For the text-containing cell, return its midpoint in [x, y] coordinate format. 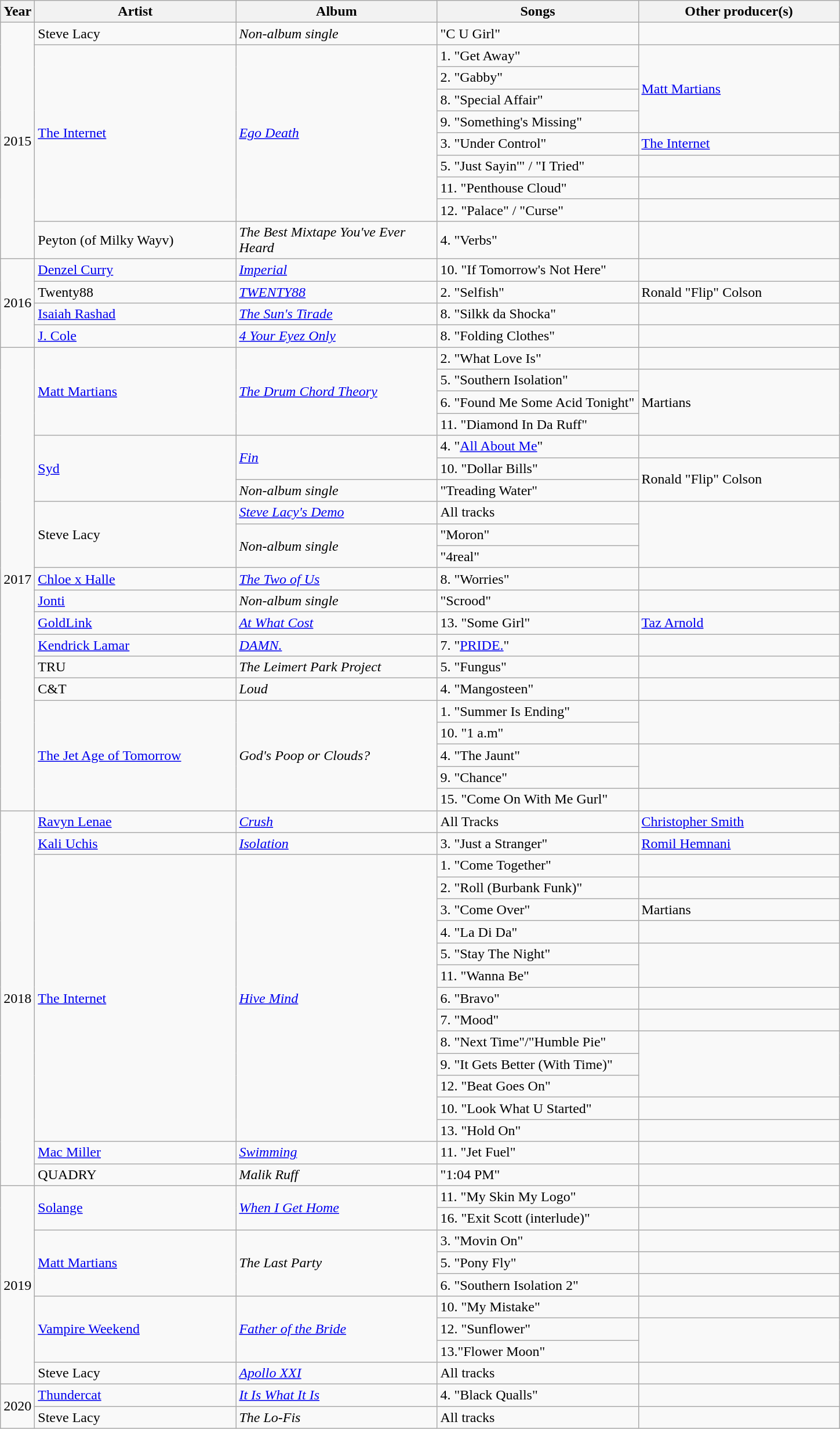
The Jet Age of Tomorrow [136, 755]
Mac Miller [136, 1152]
5. "Southern Isolation" [538, 380]
2019 [17, 1285]
Syd [136, 468]
9. "Chance" [538, 777]
7. "Mood" [538, 1020]
Ego Death [336, 133]
The Sun's Tirade [336, 314]
Other producer(s) [739, 12]
C&T [136, 689]
8. "Worries" [538, 579]
3. "Come Over" [538, 910]
12. "Palace" / "Curse" [538, 210]
Crush [336, 821]
5. "Pony Fly" [538, 1263]
2. "Roll (Burbank Funk)" [538, 888]
13."Flower Moon" [538, 1351]
12. "Beat Goes On" [538, 1086]
Songs [538, 12]
4. "Black Qualls" [538, 1395]
8. "Silkk da Shocka" [538, 314]
"4real" [538, 557]
Peyton (of Milky Wayv) [136, 240]
2017 [17, 579]
Vampire Weekend [136, 1329]
"Treading Water" [538, 490]
Malik Ruff [336, 1175]
4 Your Eyez Only [336, 336]
6. "Bravo" [538, 998]
Loud [336, 689]
God's Poop or Clouds? [336, 755]
The Drum Chord Theory [336, 391]
Thundercat [136, 1395]
Imperial [336, 270]
J. Cole [136, 336]
2020 [17, 1406]
8. "Folding Clothes" [538, 336]
9. "Something's Missing" [538, 122]
"Scrood" [538, 601]
4. "The Jaunt" [538, 755]
10. "1 a.m" [538, 733]
Ravyn Lenae [136, 821]
Taz Arnold [739, 623]
TRU [136, 667]
4. "Verbs" [538, 240]
Isolation [336, 843]
4. "La Di Da" [538, 932]
"Moron" [538, 534]
2016 [17, 303]
12. "Sunflower" [538, 1329]
13. "Some Girl" [538, 623]
6. "Southern Isolation 2" [538, 1285]
The Leimert Park Project [336, 667]
3. "Under Control" [538, 144]
Isaiah Rashad [136, 314]
16. "Exit Scott (interlude)" [538, 1219]
Romil Hemnani [739, 843]
Solange [136, 1208]
11. "Wanna Be" [538, 976]
4. "Mangosteen" [538, 689]
QUADRY [136, 1175]
Kendrick Lamar [136, 645]
7. "PRIDE." [538, 645]
8. "Special Affair" [538, 100]
Artist [136, 12]
11. "My Skin My Logo" [538, 1197]
DAMN. [336, 645]
4. "All About Me" [538, 446]
10. "Dollar Bills" [538, 468]
All Tracks [538, 821]
5. "Fungus" [538, 667]
2. "Gabby" [538, 78]
15. "Come On With Me Gurl" [538, 799]
Swimming [336, 1152]
The Lo-Fis [336, 1417]
At What Cost [336, 623]
6. "Found Me Some Acid Tonight" [538, 402]
GoldLink [136, 623]
3. "Movin On" [538, 1241]
"C U Girl" [538, 34]
2. "What Love Is" [538, 358]
9. "It Gets Better (With Time)" [538, 1064]
13. "Hold On" [538, 1130]
The Two of Us [336, 579]
11. "Jet Fuel" [538, 1152]
11. "Diamond In Da Ruff" [538, 424]
2. "Selfish" [538, 292]
2018 [17, 998]
Christopher Smith [739, 821]
1. "Get Away" [538, 56]
11. "Penthouse Cloud" [538, 188]
10. "Look What U Started" [538, 1108]
1. "Summer Is Ending" [538, 711]
3. "Just a Stranger" [538, 843]
10. "If Tomorrow's Not Here" [538, 270]
5. "Just Sayin'" / "I Tried" [538, 166]
Denzel Curry [136, 270]
The Last Party [336, 1263]
Twenty88 [136, 292]
Album [336, 12]
Jonti [136, 601]
2015 [17, 141]
Father of the Bride [336, 1329]
8. "Next Time"/"Humble Pie" [538, 1042]
Apollo XXI [336, 1373]
Kali Uchis [136, 843]
Chloe x Halle [136, 579]
Steve Lacy's Demo [336, 512]
It Is What It Is [336, 1395]
Year [17, 12]
1. "Come Together" [538, 866]
TWENTY88 [336, 292]
The Best Mixtape You've Ever Heard [336, 240]
Fin [336, 457]
When I Get Home [336, 1208]
10. "My Mistake" [538, 1307]
5. "Stay The Night" [538, 954]
Hive Mind [336, 998]
"1:04 PM" [538, 1175]
